Provide the [x, y] coordinate of the cell's center where the given text is located.  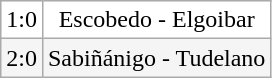
2:0 [22, 58]
Escobedo - Elgoibar [156, 20]
1:0 [22, 20]
Sabiñánigo - Tudelano [156, 58]
